For the text-containing cell, return its midpoint in (x, y) coordinate format. 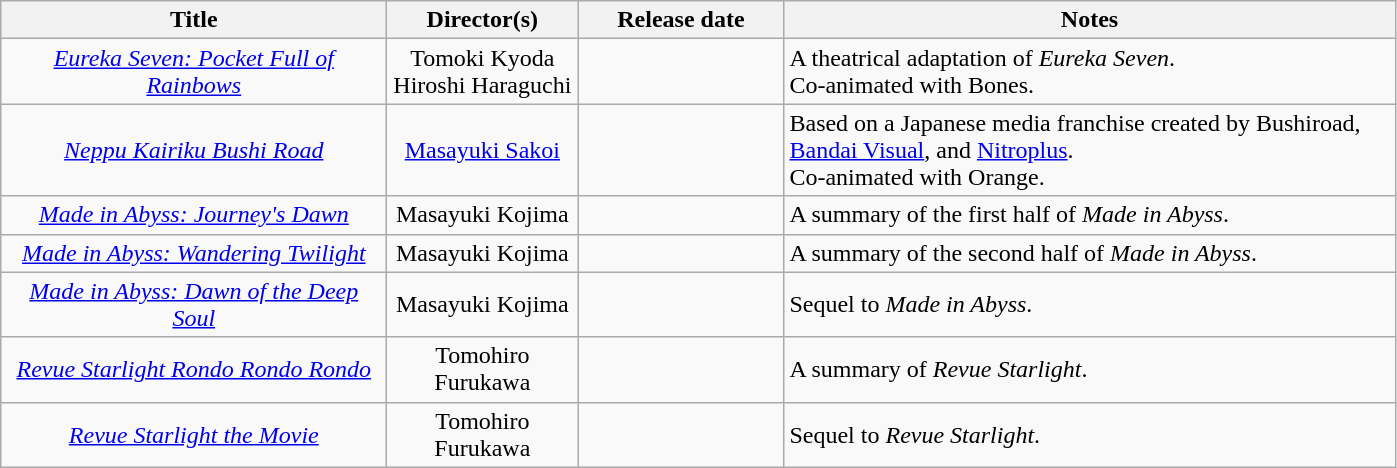
Based on a Japanese media franchise created by Bushiroad, Bandai Visual, and Nitroplus. Co-animated with Orange. (1090, 150)
Revue Starlight the Movie (194, 434)
Made in Abyss: Wandering Twilight (194, 253)
A theatrical adaptation of Eureka Seven. Co-animated with Bones. (1090, 72)
Revue Starlight Rondo Rondo Rondo (194, 370)
A summary of the first half of Made in Abyss. (1090, 215)
A summary of the second half of Made in Abyss. (1090, 253)
Notes (1090, 20)
Neppu Kairiku Bushi Road (194, 150)
Made in Abyss: Journey's Dawn (194, 215)
Release date (681, 20)
Eureka Seven: Pocket Full of Rainbows (194, 72)
Masayuki Sakoi (482, 150)
A summary of Revue Starlight. (1090, 370)
Sequel to Made in Abyss. (1090, 304)
Sequel to Revue Starlight. (1090, 434)
Director(s) (482, 20)
Made in Abyss: Dawn of the Deep Soul (194, 304)
Title (194, 20)
Tomoki Kyoda Hiroshi Haraguchi (482, 72)
